Return the (x, y) coordinate for the center point of the cell that contains the specified text.  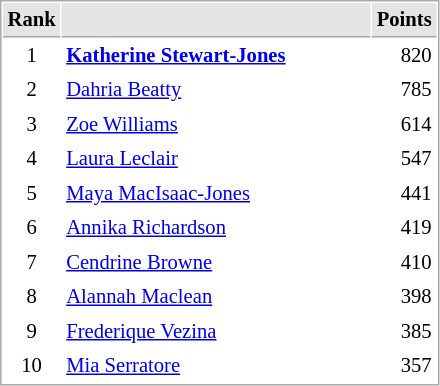
3 (32, 124)
419 (404, 228)
Mia Serratore (216, 366)
4 (32, 158)
Cendrine Browne (216, 262)
10 (32, 366)
Maya MacIsaac-Jones (216, 194)
Points (404, 20)
Rank (32, 20)
614 (404, 124)
547 (404, 158)
Zoe Williams (216, 124)
Katherine Stewart-Jones (216, 56)
398 (404, 296)
6 (32, 228)
1 (32, 56)
385 (404, 332)
5 (32, 194)
357 (404, 366)
Dahria Beatty (216, 90)
785 (404, 90)
8 (32, 296)
441 (404, 194)
410 (404, 262)
Annika Richardson (216, 228)
Laura Leclair (216, 158)
820 (404, 56)
9 (32, 332)
Frederique Vezina (216, 332)
7 (32, 262)
2 (32, 90)
Alannah Maclean (216, 296)
